Return the (x, y) coordinate for the center point of the cell that contains the specified text.  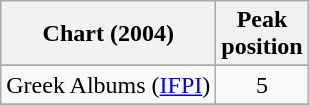
Peakposition (262, 34)
5 (262, 85)
Greek Albums (IFPI) (108, 85)
Chart (2004) (108, 34)
